Provide the [x, y] coordinate of the cell's center where the given text is located.  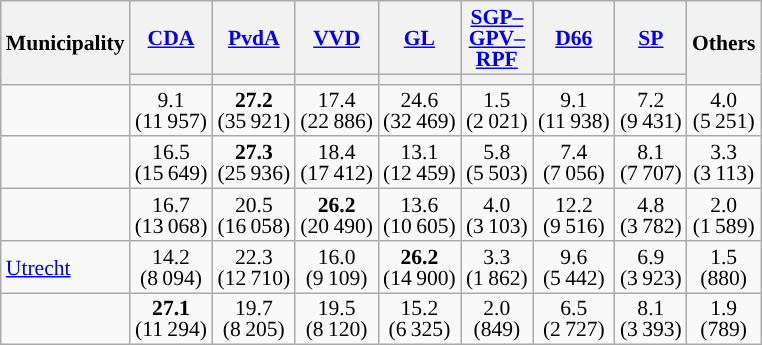
1.9(789) [724, 319]
24.6(32 469) [420, 110]
19.7(8 205) [254, 319]
GL [420, 38]
19.5(8 120) [336, 319]
18.4(17 412) [336, 163]
26.2(20 490) [336, 215]
13.6(10 605) [420, 215]
6.9(3 923) [651, 267]
15.2(6 325) [420, 319]
CDA [172, 38]
14.2(8 094) [172, 267]
8.1(7 707) [651, 163]
4.0(3 103) [497, 215]
PvdA [254, 38]
Others [724, 42]
8.1(3 393) [651, 319]
7.4(7 056) [574, 163]
16.7(13 068) [172, 215]
SGP–GPV–RPF [497, 38]
3.3(1 862) [497, 267]
Municipality [66, 42]
6.5(2 727) [574, 319]
4.8(3 782) [651, 215]
16.0(9 109) [336, 267]
4.0(5 251) [724, 110]
2.0(849) [497, 319]
7.2(9 431) [651, 110]
27.2(35 921) [254, 110]
3.3(3 113) [724, 163]
13.1(12 459) [420, 163]
22.3(12 710) [254, 267]
5.8(5 503) [497, 163]
VVD [336, 38]
1.5(880) [724, 267]
20.5(16 058) [254, 215]
SP [651, 38]
17.4(22 886) [336, 110]
26.2(14 900) [420, 267]
16.5(15 649) [172, 163]
9.6(5 442) [574, 267]
Utrecht [66, 267]
12.2(9 516) [574, 215]
9.1(11 938) [574, 110]
27.1(11 294) [172, 319]
2.0(1 589) [724, 215]
9.1(11 957) [172, 110]
D66 [574, 38]
27.3(25 936) [254, 163]
1.5(2 021) [497, 110]
